Return the (X, Y) coordinate for the center point of the cell that contains the specified text.  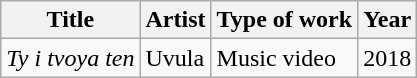
Artist (176, 20)
Ty i tvoya ten (70, 58)
Type of work (284, 20)
Uvula (176, 58)
2018 (388, 58)
Title (70, 20)
Year (388, 20)
Music video (284, 58)
